Detect which cell encompasses the target text, then output its (X, Y) center coordinate. 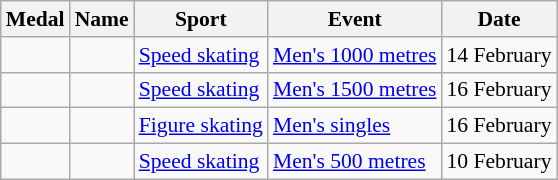
Men's singles (355, 126)
Men's 500 metres (355, 162)
Men's 1000 metres (355, 55)
Name (102, 19)
Figure skating (201, 126)
Men's 1500 metres (355, 90)
Date (498, 19)
Event (355, 19)
10 February (498, 162)
14 February (498, 55)
Sport (201, 19)
Medal (36, 19)
